Output the (X, Y) coordinate of the center of the cell containing the given text.  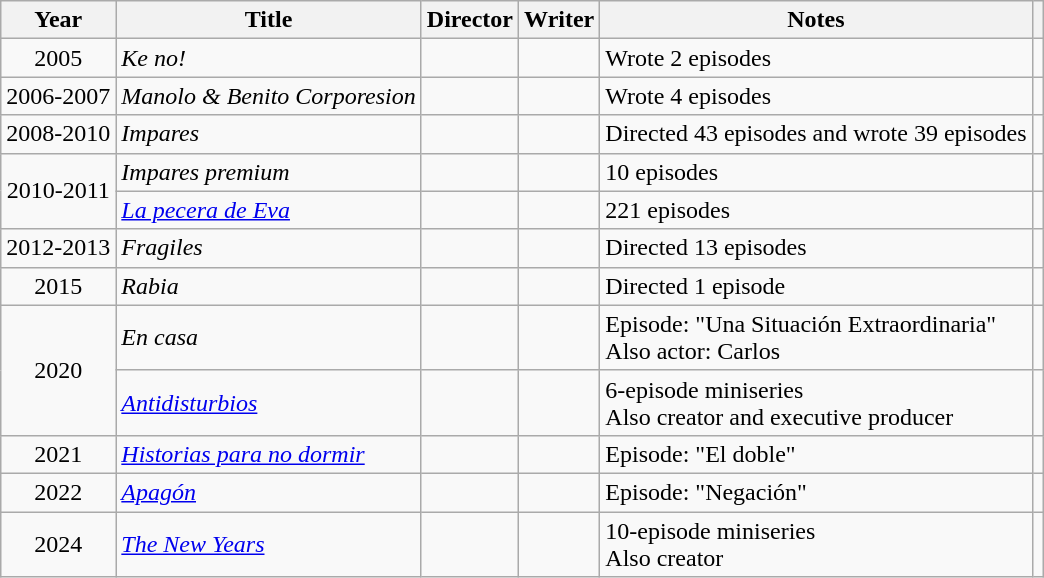
The New Years (269, 544)
Impares (269, 134)
2005 (58, 58)
Manolo & Benito Corporesion (269, 96)
Writer (560, 20)
10-episode miniseriesAlso creator (816, 544)
Year (58, 20)
Ke no! (269, 58)
Director (470, 20)
2010-2011 (58, 191)
221 episodes (816, 210)
Directed 13 episodes (816, 248)
Historias para no dormir (269, 454)
Apagón (269, 492)
Wrote 4 episodes (816, 96)
2008-2010 (58, 134)
Directed 43 episodes and wrote 39 episodes (816, 134)
2021 (58, 454)
Fragiles (269, 248)
10 episodes (816, 172)
2022 (58, 492)
Notes (816, 20)
2015 (58, 286)
6-episode miniseriesAlso creator and executive producer (816, 402)
Title (269, 20)
En casa (269, 338)
Antidisturbios (269, 402)
Impares premium (269, 172)
2006-2007 (58, 96)
2012-2013 (58, 248)
Episode: "El doble" (816, 454)
Directed 1 episode (816, 286)
2024 (58, 544)
La pecera de Eva (269, 210)
Wrote 2 episodes (816, 58)
Episode: "Negación" (816, 492)
Episode: "Una Situación Extraordinaria"Also actor: Carlos (816, 338)
Rabia (269, 286)
2020 (58, 370)
